Identify which cell holds the provided text, then report its (X, Y) central coordinate. 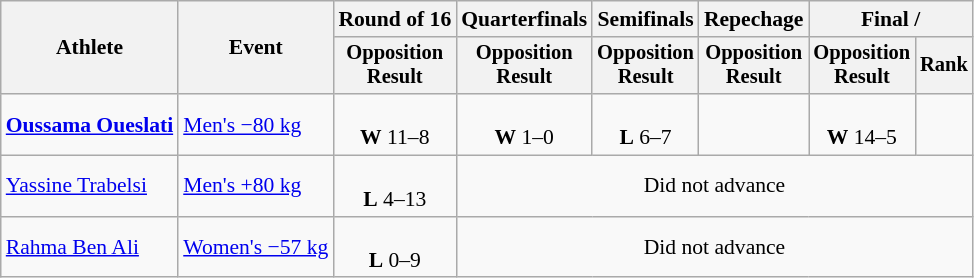
Athlete (90, 48)
Oussama Oueslati (90, 124)
L 4–13 (394, 186)
L 6–7 (646, 124)
Final / (890, 19)
L 0–9 (394, 248)
Semifinals (646, 19)
Rahma Ben Ali (90, 248)
W 11–8 (394, 124)
W 14–5 (862, 124)
Quarterfinals (524, 19)
Repechage (754, 19)
Rank (944, 66)
Men's +80 kg (256, 186)
Round of 16 (394, 19)
Event (256, 48)
W 1–0 (524, 124)
Men's −80 kg (256, 124)
Women's −57 kg (256, 248)
Yassine Trabelsi (90, 186)
